Return the (X, Y) coordinate for the center point of the cell that contains the specified text.  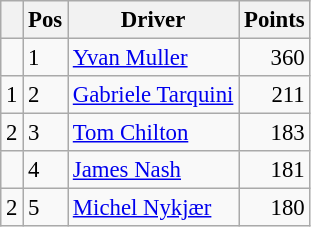
James Nash (154, 170)
4 (46, 170)
5 (46, 208)
Yvan Muller (154, 58)
211 (274, 95)
Driver (154, 20)
3 (46, 133)
Tom Chilton (154, 133)
Gabriele Tarquini (154, 95)
360 (274, 58)
181 (274, 170)
Pos (46, 20)
183 (274, 133)
180 (274, 208)
Points (274, 20)
Michel Nykjær (154, 208)
